Detect which cell encompasses the target text, then output its (X, Y) center coordinate. 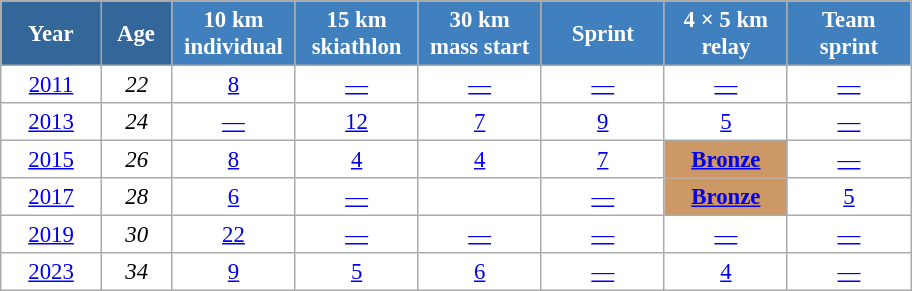
Year (52, 34)
4 × 5 km relay (726, 34)
30 (136, 235)
9 (602, 122)
2015 (52, 160)
Team sprint (848, 34)
26 (136, 160)
2017 (52, 197)
30 km mass start (480, 34)
15 km skiathlon (356, 34)
6 (234, 197)
2011 (52, 85)
24 (136, 122)
10 km individual (234, 34)
Age (136, 34)
28 (136, 197)
2019 (52, 235)
2013 (52, 122)
12 (356, 122)
Sprint (602, 34)
